Return the (x, y) coordinate for the center point of the cell that contains the specified text.  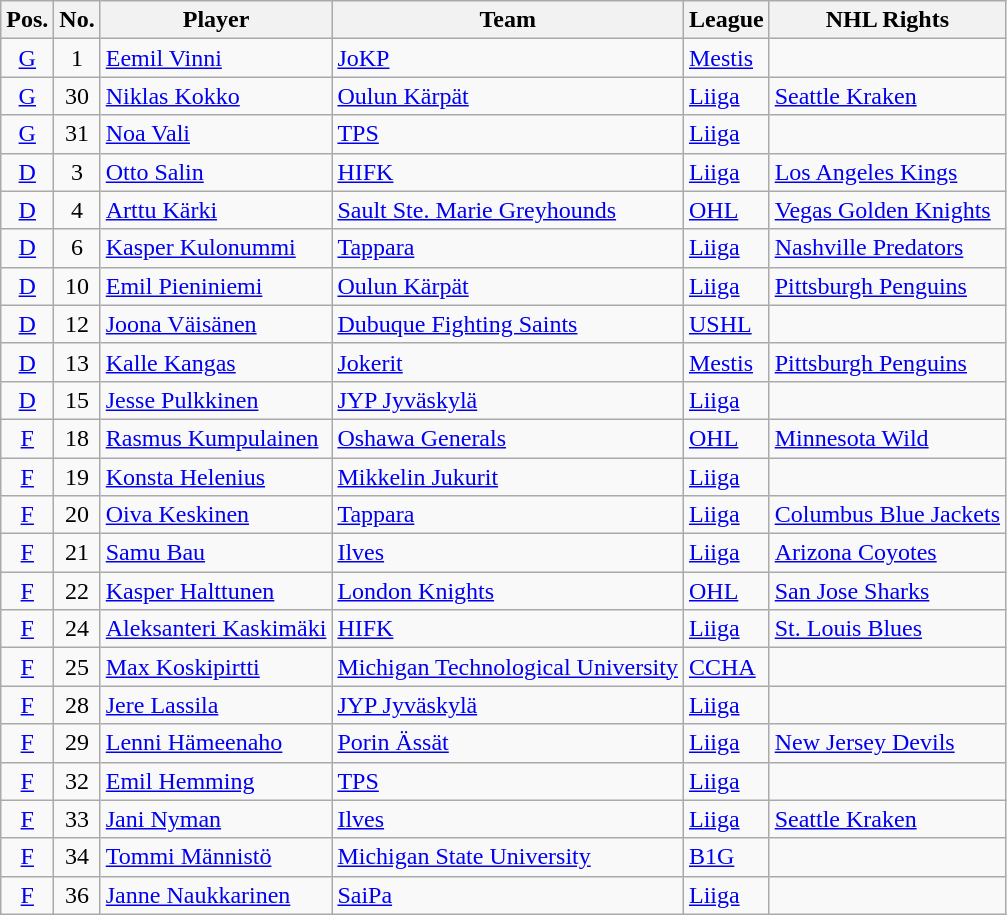
League (726, 20)
Konsta Helenius (216, 477)
Pos. (28, 20)
Rasmus Kumpulainen (216, 438)
25 (77, 667)
22 (77, 591)
Michigan Technological University (508, 667)
Jani Nyman (216, 819)
Minnesota Wild (887, 438)
Porin Ässät (508, 743)
Emil Hemming (216, 781)
USHL (726, 324)
33 (77, 819)
20 (77, 515)
6 (77, 248)
Tommi Männistö (216, 857)
Emil Pieniniemi (216, 286)
Niklas Kokko (216, 96)
Otto Salin (216, 172)
Oshawa Generals (508, 438)
24 (77, 629)
10 (77, 286)
Arizona Coyotes (887, 553)
18 (77, 438)
1 (77, 58)
Max Koskipirtti (216, 667)
San Jose Sharks (887, 591)
Arttu Kärki (216, 210)
21 (77, 553)
New Jersey Devils (887, 743)
28 (77, 705)
CCHA (726, 667)
Oiva Keskinen (216, 515)
Kalle Kangas (216, 362)
Team (508, 20)
30 (77, 96)
SaiPa (508, 895)
13 (77, 362)
Michigan State University (508, 857)
Dubuque Fighting Saints (508, 324)
NHL Rights (887, 20)
Jokerit (508, 362)
Noa Vali (216, 134)
Columbus Blue Jackets (887, 515)
3 (77, 172)
Vegas Golden Knights (887, 210)
Player (216, 20)
JoKP (508, 58)
Kasper Kulonummi (216, 248)
St. Louis Blues (887, 629)
Joona Väisänen (216, 324)
Eemil Vinni (216, 58)
34 (77, 857)
Janne Naukkarinen (216, 895)
12 (77, 324)
Aleksanteri Kaskimäki (216, 629)
19 (77, 477)
29 (77, 743)
Nashville Predators (887, 248)
B1G (726, 857)
No. (77, 20)
15 (77, 400)
London Knights (508, 591)
Mikkelin Jukurit (508, 477)
32 (77, 781)
Samu Bau (216, 553)
Jere Lassila (216, 705)
Kasper Halttunen (216, 591)
4 (77, 210)
Los Angeles Kings (887, 172)
Sault Ste. Marie Greyhounds (508, 210)
31 (77, 134)
Jesse Pulkkinen (216, 400)
Lenni Hämeenaho (216, 743)
36 (77, 895)
